Extract the (X, Y) coordinate from the center of the cell holding the provided text.  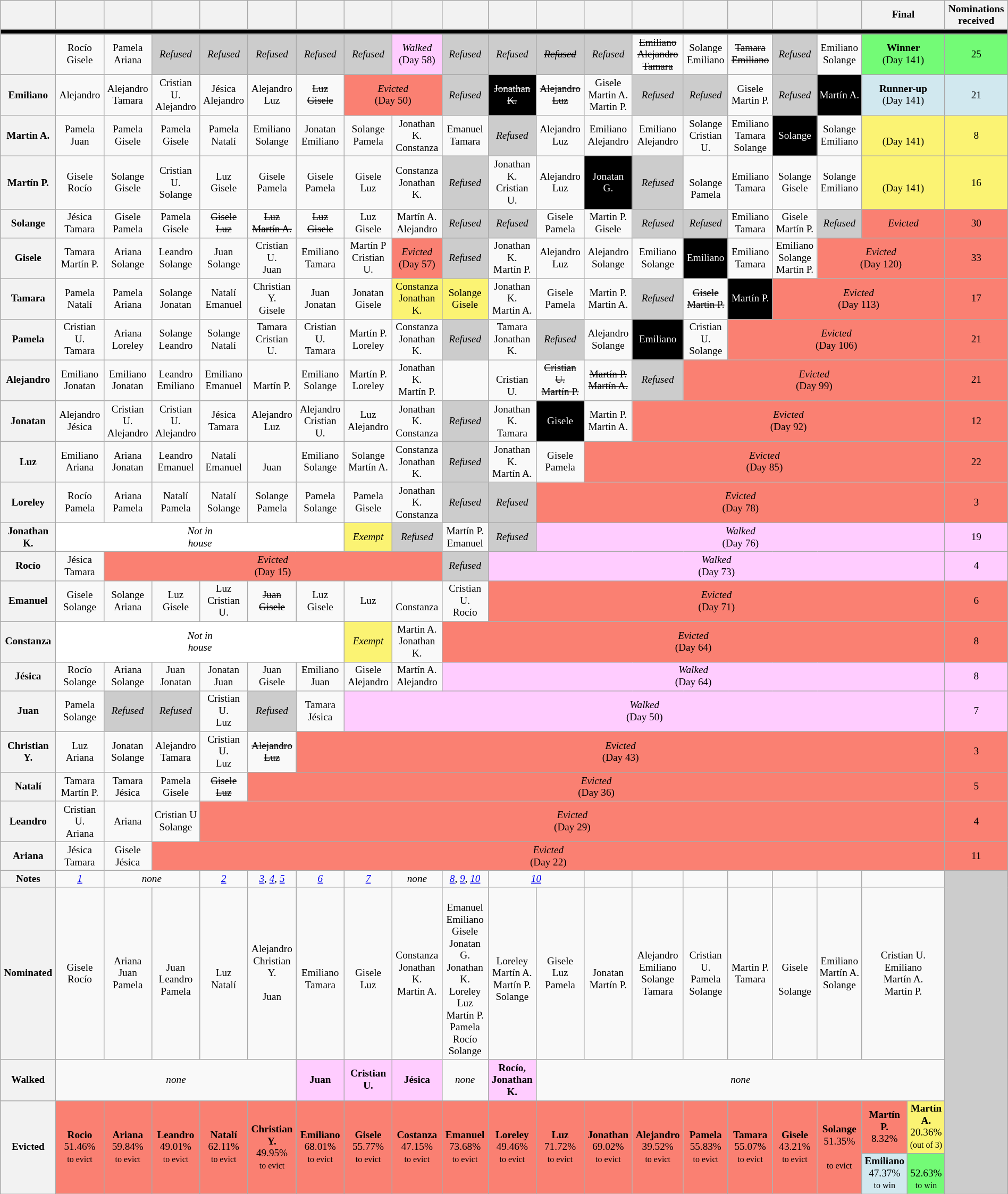
ConstanzaJonathan K.Martín A. (417, 973)
8, 9, 10 (465, 879)
Evicted(Day 64) (693, 641)
EmilianoTamaraSolange (750, 136)
JonatanJuan (224, 676)
Jonatan G. (608, 183)
EmanuelTamara (465, 136)
ArianaPamela (128, 503)
AlejandroChristian Y.Juan (272, 973)
Christian Y.Gisele (272, 299)
Cristian USolange (175, 822)
LuzCristian U. (224, 601)
EmilianoSolangeMartín P. (795, 258)
Martin P.Gisele (608, 223)
LuzNatalí (224, 973)
LuzAlejandro (368, 421)
Martin P.Tamara (750, 973)
NatalíSolange (224, 503)
EmilianoJuan (320, 676)
Pamela55.83%to evict (705, 1147)
Evicted(Day 120) (881, 258)
Evicted(Day 92) (788, 421)
16 (976, 183)
Costanza47.15%to evict (417, 1147)
10 (536, 879)
Evicted(Day 15) (273, 566)
Leandro (28, 822)
Cristian U.EmilianoMartín A.Martín P. (903, 973)
19 (976, 537)
Martín PCristian U. (368, 258)
30 (976, 223)
Cristian U.Martín P. (560, 381)
Emiliano47.37%to win (885, 1174)
SolangeAriana (128, 601)
25 (976, 54)
Evicted(Day 50) (393, 95)
TamaraJonathan K. (512, 339)
Luz Ariana (80, 752)
Tamara (28, 299)
GiseleJésica (128, 856)
Final (903, 15)
2 (224, 879)
Evicted(Day 99) (814, 381)
Evicted(Day 43) (620, 752)
Tamara55.07%to evict (750, 1147)
Evicted(Day 78) (740, 503)
AlejandroCristian U. (320, 421)
Rocio51.46%to evict (80, 1147)
Cristian U. Alejandro (128, 421)
Jonatan (28, 421)
GiseleLuzPamela (560, 973)
SolangeNatalí (224, 339)
GiseleMartin A.Martin P. (608, 95)
JuanLeandroPamela (175, 973)
Gisele43.21%to evict (795, 1147)
SolangeJonatan (175, 299)
Nominated (28, 973)
NatalíPamela (175, 503)
Evicted(Day 57) (417, 258)
EmilianoAlejandroTamara (658, 54)
Alejandro 39.52%to evict (658, 1147)
GiseleMartín P. (795, 223)
Rocío (28, 566)
Emanuel (28, 601)
Ariana59.84%to evict (128, 1147)
JésicaAlejandro (224, 95)
JuanSolange (224, 258)
LoreleyMartín A.Martín P.Solange (512, 973)
Nominations received (976, 15)
LeandroEmanuel (175, 461)
11 (976, 856)
Evicted(Day 113) (859, 299)
ArianaLoreley (128, 339)
Gisele55.77%to evict (368, 1147)
Martín P.8.32% (885, 1127)
Loreley (28, 503)
Evicted(Day 71) (717, 601)
5 (976, 786)
22 (976, 461)
TamaraEmiliano (750, 54)
RocíoGisele (80, 54)
Martín A.20.36%(out of 3) (926, 1127)
Martín A.Jonathan K. (417, 641)
Evicted(Day 106) (836, 339)
Cristian U.Rocío (465, 601)
JonatanSolange (128, 752)
Evicted(Day 85) (765, 461)
TamaraCristian U. (272, 339)
Martín P.Martín A. (608, 381)
Cristian U.Ariana (80, 822)
Pamela (28, 339)
Walked (Day 50) (644, 711)
JonatanGisele (368, 299)
LeandroEmiliano (175, 381)
Walked (Day 73) (717, 566)
Solange51.35%to evict (839, 1147)
Christian Y. (28, 752)
Evicted(Day 36) (597, 786)
Jonathan K.Cristian U. (512, 183)
EmanuelEmilianoGiseleJonatan G.Jonathan K.LoreleyLuzMartín P.PamelaRocíoSolange (465, 973)
Emanuel73.68%to evict (465, 1147)
Jonathan 69.02%to evict (608, 1147)
Natalí62.11%to evict (224, 1147)
Loreley 49.46%to evict (512, 1147)
AlejandroJésica (80, 421)
Jonathan K.Tamara (512, 421)
Walked (Day 64) (693, 676)
3, 4, 5 (272, 879)
LeandroSolange (175, 258)
GiseleAlejandro (368, 676)
ArianaJuanPamela (128, 973)
33 (976, 258)
EmilianoEmanuel (224, 381)
Leandro49.01%to evict (175, 1147)
Martín P.Emanuel (465, 537)
Evicted(Day 22) (548, 856)
SolangeMartín A. (368, 461)
RocíoPamela (80, 503)
Walked (Day 76) (740, 537)
12 (976, 421)
Rocío, Jonathan K. (512, 1080)
EmilianoMartín A.Solange (839, 973)
Evicted(Day 29) (573, 822)
Walked (28, 1080)
Luz71.72%to evict (560, 1147)
EmilianoAriana (80, 461)
SolangeCristian U. (705, 136)
JonatanEmiliano (320, 136)
ArianaJonatan (128, 461)
17 (976, 299)
Natalí (28, 786)
Notes (28, 879)
RocíoSolange (80, 676)
Cristian U.Juan (272, 258)
Christian Y.49.95%to evict (272, 1147)
LuzMartín A. (272, 223)
JonatanMartín P. (608, 973)
Runner-up (Day 141) (903, 95)
Walked (Day 58) (417, 54)
1 (80, 879)
PamelaJuan (80, 136)
SolangeLeandro (175, 339)
AlejandroEmilianoSolangeTamara (658, 973)
52.63%to win (926, 1174)
Emiliano68.01%to evict (320, 1147)
Winner (Day 141) (903, 54)
Cristian U.PamelaSolange (705, 973)
